Find where the given text appears and provide that cell's center as (x, y) coordinate. 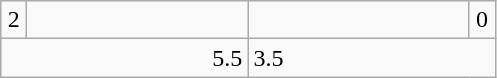
3.5 (372, 58)
5.5 (124, 58)
2 (14, 20)
0 (482, 20)
